Extract the [X, Y] coordinate from the center of the cell holding the provided text.  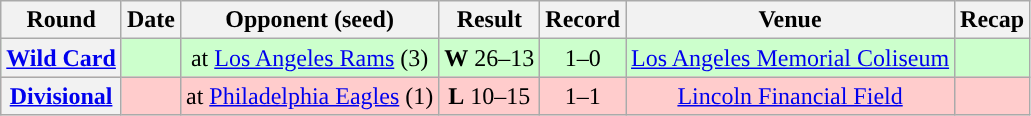
Result [490, 20]
W 26–13 [490, 58]
Wild Card [62, 58]
Date [150, 20]
Divisional [62, 96]
at Los Angeles Rams (3) [309, 58]
Recap [992, 20]
Record [583, 20]
Los Angeles Memorial Coliseum [790, 58]
Round [62, 20]
1–1 [583, 96]
at Philadelphia Eagles (1) [309, 96]
Lincoln Financial Field [790, 96]
1–0 [583, 58]
Venue [790, 20]
Opponent (seed) [309, 20]
L 10–15 [490, 96]
